Detect which cell encompasses the target text, then output its (X, Y) center coordinate. 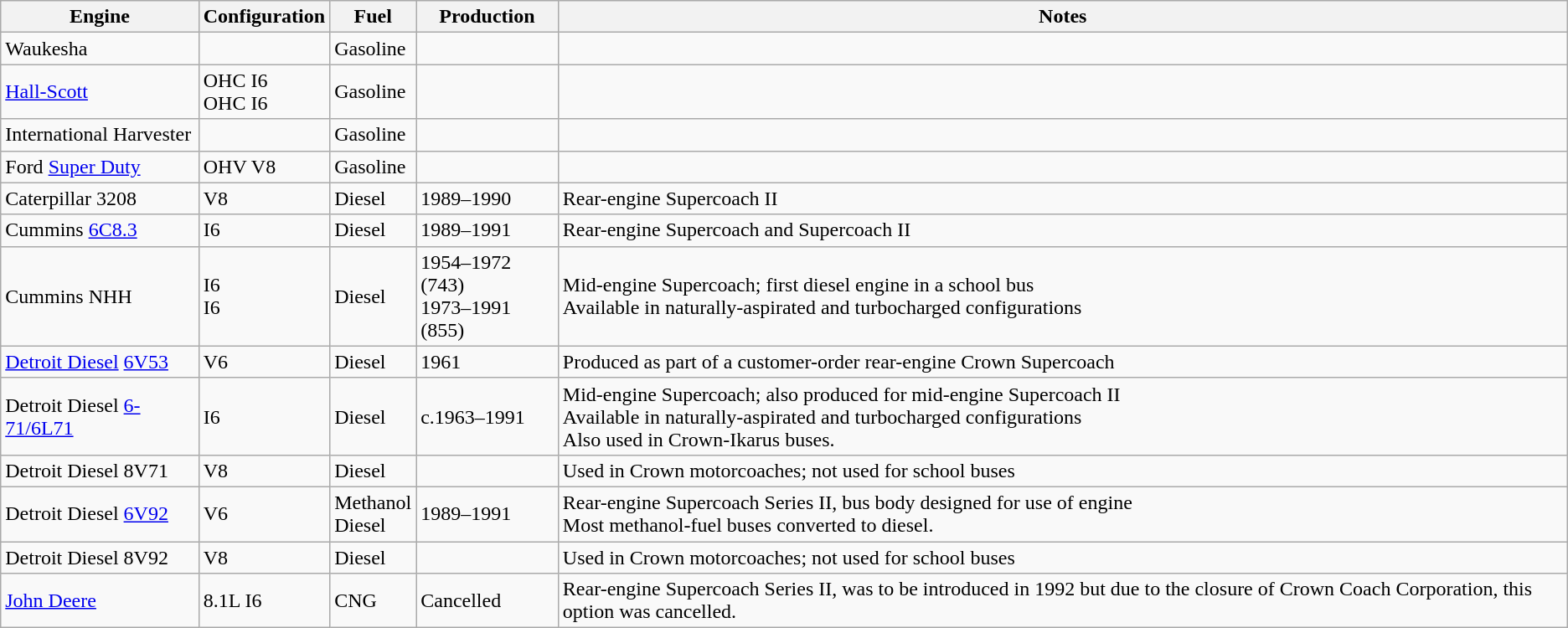
1954–1972 (743)1973–1991 (855) (487, 296)
Fuel (374, 17)
Rear-engine Supercoach II (1062, 198)
OHV V8 (264, 167)
Rear-engine Supercoach Series II, bus body designed for use of engineMost methanol-fuel buses converted to diesel. (1062, 514)
8.1L I6 (264, 601)
Detroit Diesel 6-71/6L71 (100, 416)
c.1963–1991 (487, 416)
CNG (374, 601)
Waukesha (100, 49)
Cummins NHH (100, 296)
Detroit Diesel 8V71 (100, 471)
Notes (1062, 17)
Detroit Diesel 6V92 (100, 514)
Detroit Diesel 8V92 (100, 557)
Caterpillar 3208 (100, 198)
Cummins 6C8.3 (100, 230)
MethanolDiesel (374, 514)
Cancelled (487, 601)
Engine (100, 17)
Detroit Diesel 6V53 (100, 362)
Hall-Scott (100, 92)
Ford Super Duty (100, 167)
International Harvester (100, 135)
Mid-engine Supercoach; first diesel engine in a school busAvailable in naturally-aspirated and turbocharged configurations (1062, 296)
Production (487, 17)
I6 I6 (264, 296)
1989–1990 (487, 198)
1961 (487, 362)
Rear-engine Supercoach Series II, was to be introduced in 1992 but due to the closure of Crown Coach Corporation, this option was cancelled. (1062, 601)
John Deere (100, 601)
Produced as part of a customer-order rear-engine Crown Supercoach (1062, 362)
Configuration (264, 17)
Rear-engine Supercoach and Supercoach II (1062, 230)
OHC I6 OHC I6 (264, 92)
